Find where the given text appears and provide that cell's center as (x, y) coordinate. 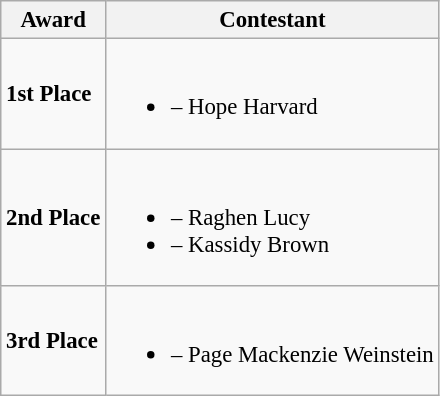
Contestant (272, 20)
– Hope Harvard (272, 94)
Award (54, 20)
1st Place (54, 94)
2nd Place (54, 218)
3rd Place (54, 341)
– Raghen Lucy – Kassidy Brown (272, 218)
– Page Mackenzie Weinstein (272, 341)
